Identify which cell holds the provided text, then report its (X, Y) central coordinate. 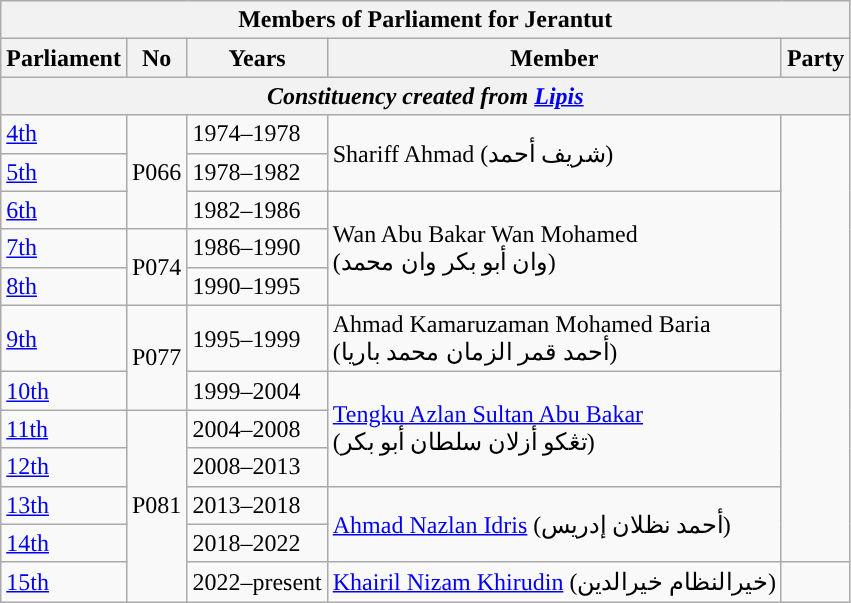
P081 (156, 506)
2004–2008 (257, 429)
7th (64, 248)
8th (64, 286)
Tengku Azlan Sultan Abu Bakar(تڠكو أزلان سلطان أبو بكر) (554, 429)
Parliament (64, 58)
P077 (156, 358)
1999–2004 (257, 391)
11th (64, 429)
Wan Abu Bakar Wan Mohamed(وان أبو بكر وان محمد) (554, 248)
Party (815, 58)
1995–1999 (257, 338)
1990–1995 (257, 286)
5th (64, 172)
Shariff Ahmad (شريف أحمد) (554, 153)
2022–present (257, 582)
6th (64, 210)
14th (64, 543)
1982–1986 (257, 210)
Constituency created from Lipis (426, 96)
2013–2018 (257, 505)
2018–2022 (257, 543)
1978–1982 (257, 172)
Years (257, 58)
Ahmad Nazlan Idris (أحمد نظلان إدريس) (554, 524)
No (156, 58)
P074 (156, 267)
1986–1990 (257, 248)
10th (64, 391)
P066 (156, 172)
Ahmad Kamaruzaman Mohamed Baria(أحمد قمر الزمان محمد باريا) (554, 338)
1974–1978 (257, 134)
15th (64, 582)
Member (554, 58)
12th (64, 467)
13th (64, 505)
9th (64, 338)
Khairil Nizam Khirudin (خيرالنظام خيرالدين) (554, 582)
2008–2013 (257, 467)
Members of Parliament for Jerantut (426, 20)
4th (64, 134)
